Locate the cell with the specified text and output its (X, Y) center coordinate. 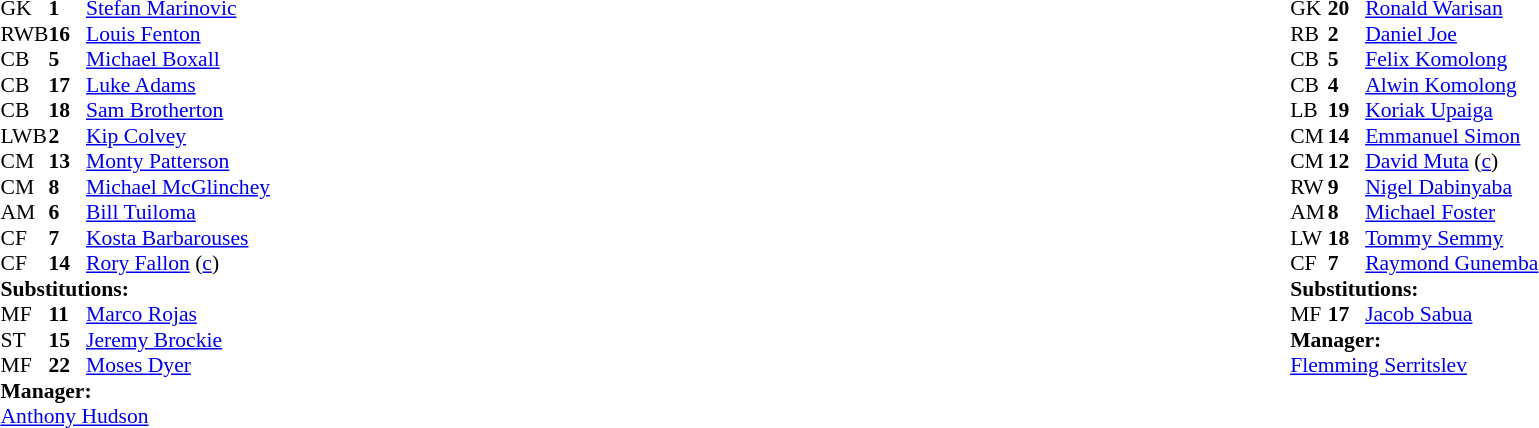
Marco Rojas (178, 315)
6 (67, 213)
Louis Fenton (178, 34)
LW (1309, 238)
4 (1347, 85)
Moses Dyer (178, 365)
12 (1347, 161)
Kosta Barbarouses (178, 238)
ST (24, 340)
Flemming Serritslev (1414, 365)
LWB (24, 136)
9 (1347, 187)
Monty Patterson (178, 161)
Felix Komolong (1452, 59)
Michael Boxall (178, 59)
Daniel Joe (1452, 34)
Emmanuel Simon (1452, 136)
Michael Foster (1452, 213)
LB (1309, 111)
RWB (24, 34)
Nigel Dabinyaba (1452, 187)
16 (67, 34)
Raymond Gunemba (1452, 263)
Jeremy Brockie (178, 340)
RW (1309, 187)
19 (1347, 111)
Sam Brotherton (178, 111)
RB (1309, 34)
11 (67, 315)
15 (67, 340)
Jacob Sabua (1452, 315)
22 (67, 365)
Kip Colvey (178, 136)
Koriak Upaiga (1452, 111)
Rory Fallon (c) (178, 263)
David Muta (c) (1452, 161)
13 (67, 161)
Luke Adams (178, 85)
Tommy Semmy (1452, 238)
Bill Tuiloma (178, 213)
Alwin Komolong (1452, 85)
Michael McGlinchey (178, 187)
